Return (X, Y) of the center of cell containing provided text 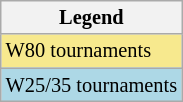
W25/35 tournaments (92, 85)
W80 tournaments (92, 51)
Legend (92, 17)
